Locate the cell with the specified text and output its (X, Y) center coordinate. 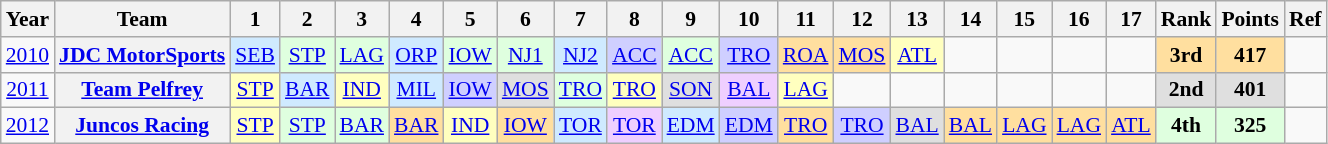
MIL (416, 90)
16 (1079, 19)
SON (691, 90)
Juncos Racing (142, 126)
8 (634, 19)
NJ1 (526, 55)
5 (470, 19)
3 (362, 19)
6 (526, 19)
ORP (416, 55)
3rd (1186, 55)
JDC MotorSports (142, 55)
17 (1131, 19)
2011 (28, 90)
ROA (806, 55)
NJ2 (580, 55)
401 (1250, 90)
9 (691, 19)
Team (142, 19)
2nd (1186, 90)
13 (916, 19)
SEB (255, 55)
7 (580, 19)
Ref (1305, 19)
4 (416, 19)
Points (1250, 19)
4th (1186, 126)
1 (255, 19)
2010 (28, 55)
12 (862, 19)
2 (308, 19)
2012 (28, 126)
15 (1024, 19)
Year (28, 19)
10 (749, 19)
Rank (1186, 19)
Team Pelfrey (142, 90)
14 (970, 19)
325 (1250, 126)
417 (1250, 55)
11 (806, 19)
